Pinpoint the cell where the given text exists, returning its [x, y] midpoint coordinate. 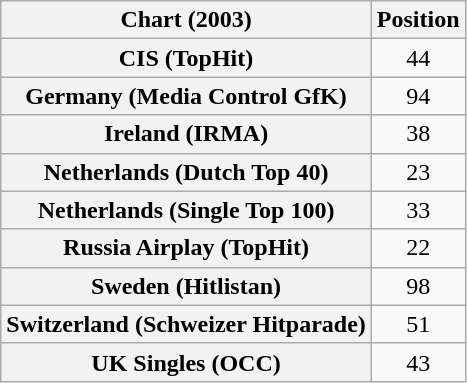
94 [418, 96]
UK Singles (OCC) [186, 362]
Sweden (Hitlistan) [186, 286]
CIS (TopHit) [186, 58]
23 [418, 172]
Switzerland (Schweizer Hitparade) [186, 324]
Ireland (IRMA) [186, 134]
98 [418, 286]
Position [418, 20]
44 [418, 58]
Netherlands (Dutch Top 40) [186, 172]
38 [418, 134]
Chart (2003) [186, 20]
Netherlands (Single Top 100) [186, 210]
Russia Airplay (TopHit) [186, 248]
51 [418, 324]
22 [418, 248]
43 [418, 362]
Germany (Media Control GfK) [186, 96]
33 [418, 210]
